Provide the [x, y] coordinate of the cell's center where the given text is located.  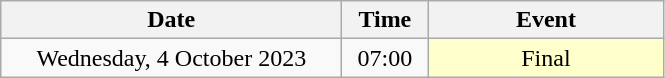
07:00 [385, 58]
Date [172, 20]
Time [385, 20]
Wednesday, 4 October 2023 [172, 58]
Final [546, 58]
Event [546, 20]
